Return (x, y) of the center of cell containing provided text 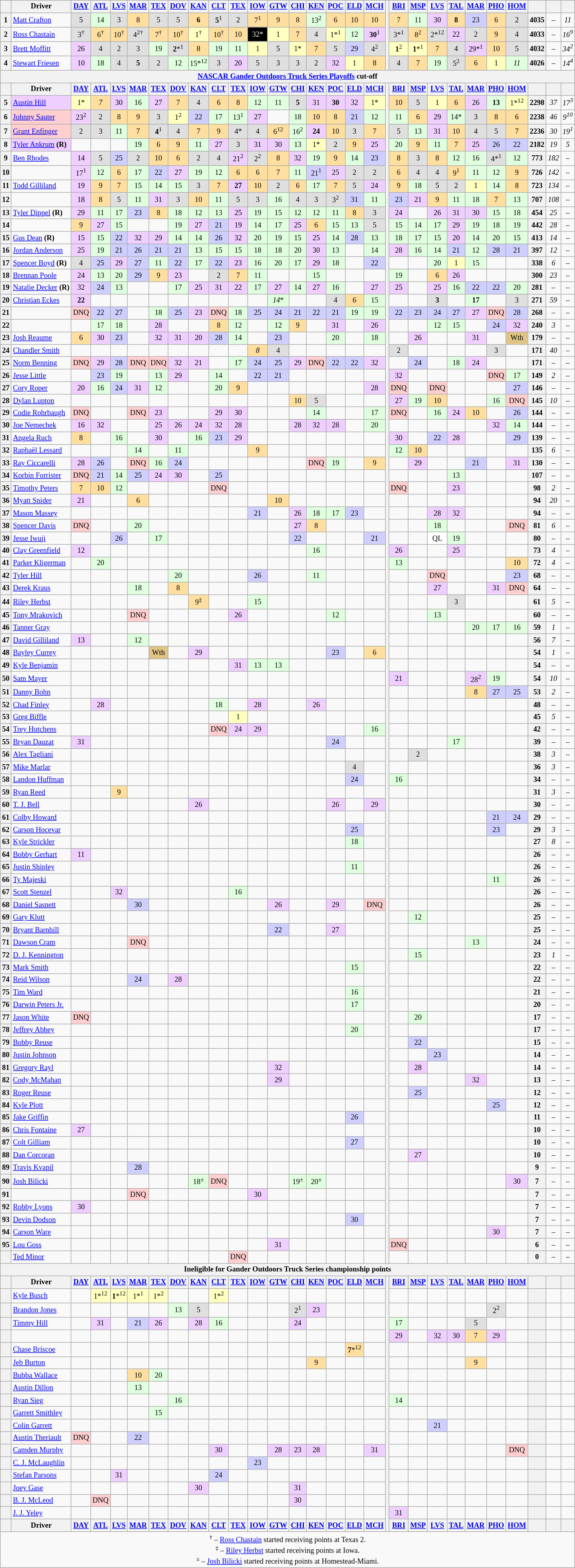
130 (537, 463)
Garrett Smithley (41, 1413)
77 (6, 1018)
271 (537, 300)
Carson Hocevar (41, 830)
Dylan Lupton (41, 401)
Brennan Poole (41, 275)
4026 (537, 63)
2182 (537, 144)
Colt Gilliam (41, 1143)
33 (6, 463)
Greg Biffle (41, 718)
90 (6, 1181)
910 (568, 117)
Ineligible for Gander Outdoors Truck Series championship points (287, 1270)
75 (6, 992)
Tyler Hill (41, 575)
Austin Theriault (41, 1438)
162 (298, 131)
Bobby Gerhart (41, 855)
32* (258, 34)
413 (537, 238)
142 (553, 172)
35 (6, 488)
Joey Gase (41, 1488)
88 (6, 1155)
65 (6, 868)
Dan Corcoran (41, 1155)
Devin Dodson (41, 1220)
169 (568, 34)
C. J. McLaughlin (41, 1463)
Parker Kligerman (41, 564)
4032 (537, 49)
Stefan Parsons (41, 1476)
Trey Hutchens (41, 730)
44 (6, 602)
107 (537, 476)
Ted Minor (41, 1257)
179 (537, 338)
Spencer Boyd (R) (41, 263)
78 (6, 1030)
1† (198, 34)
D. J. Kennington (41, 955)
145 (537, 401)
Riley Herbst (41, 602)
454 (537, 213)
95 (6, 1244)
86 (6, 1130)
442 (537, 225)
6† (101, 34)
79 (6, 1042)
Mark Smith (41, 967)
Ross Chastain (41, 34)
Reid Wilson (41, 980)
57 (6, 767)
Jeb Burton (41, 1362)
Jesse Little (41, 376)
Brandon Jones (41, 1310)
723 (537, 186)
Joe Nemechek (41, 425)
Travis Kvapil (41, 1168)
47 (6, 640)
87 (6, 1143)
Austin Hill (41, 103)
50 (6, 679)
B. J. McLeod (41, 1501)
Jesse Iwuji (41, 538)
Kyle Strickler (41, 842)
J. J. Yeley (41, 1513)
Ryan Reed (41, 793)
Chad Finley (41, 705)
58 (6, 780)
63 (6, 842)
Raphaël Lessard (41, 451)
Sam Mayer (41, 679)
342 (568, 49)
281 (537, 288)
70 (6, 930)
232 (81, 117)
29*1 (476, 49)
3*1 (399, 34)
Roger Reuse (41, 1093)
173 (568, 103)
Timothy Peters (41, 488)
Natalie Decker (R) (41, 288)
Tyler Dippel (R) (41, 213)
211 (316, 172)
2*12 (438, 34)
Alex Tagliani (41, 755)
Kyle Benjamin (41, 665)
Tanner Gray (41, 627)
93 (6, 1220)
Brett Moffitt (41, 49)
7*12 (355, 1349)
66 (6, 880)
Bayley Currey (41, 653)
Bryant Barnhill (41, 930)
Angela Ruch (41, 438)
Bubba Wallace (41, 1375)
Chris Fontaine (41, 1130)
Chase Briscoe (41, 1349)
Stewart Friesen (41, 63)
773 (537, 158)
18± (198, 1181)
T. J. Bell (41, 805)
240 (537, 326)
Camden Murphy (41, 1450)
182 (553, 158)
Josh Reaume (41, 338)
Cody McMahan (41, 1080)
Bryan Dauzat (41, 742)
132 (316, 20)
20± (316, 1181)
Lou Goss (41, 1244)
726 (537, 172)
Tim Ward (41, 992)
Jeffrey Abbey (41, 1030)
9‡ (198, 602)
83 (6, 1093)
Codie Rohrbaugh (41, 413)
Justin Johnson (41, 1055)
338 (537, 263)
42† (138, 34)
Kyle Plott (41, 1105)
4035 (537, 20)
Johnny Sauter (41, 117)
Gregory Rayl (41, 1068)
146 (537, 388)
707 (537, 200)
Clay Greenfield (41, 551)
19± (298, 1181)
0 (537, 1257)
301 (375, 34)
Landon Huffman (41, 780)
282 (476, 679)
55 (6, 742)
Jordan Anderson (41, 251)
89 (6, 1168)
2238 (537, 117)
397 (537, 251)
David Gilliland (41, 640)
Jake Griffin (41, 1117)
191 (568, 131)
Daniel Sasnett (41, 905)
7† (158, 34)
Carson Ware (41, 1232)
Austin Dillon (41, 1388)
Kyle Busch (41, 1296)
Cory Roper (41, 388)
Chandler Smith (41, 350)
Todd Gilliland (41, 186)
NASCAR Gander Outdoors Truck Series Playoffs cut-off (287, 77)
135 (537, 451)
131 (238, 117)
134 (553, 186)
74 (6, 980)
Timmy Hill (41, 1323)
Gus Dean (R) (41, 238)
92 (6, 1207)
Tony Mrakovich (41, 615)
84 (6, 1105)
76 (6, 1005)
139 (537, 438)
15*12 (198, 63)
2236 (537, 131)
62 (6, 830)
Colin Garrett (41, 1426)
Derek Kraus (41, 588)
Scott Stenzel (41, 892)
Darwin Peters Jr. (41, 1005)
43 (6, 588)
Justin Shipley (41, 868)
212 (238, 158)
Korbin Forrister (41, 476)
69 (6, 917)
67 (6, 892)
Bobby Reuse (41, 1042)
268 (537, 313)
49 (6, 665)
Mason Massey (41, 513)
4*1 (496, 158)
85 (6, 1117)
108 (553, 200)
2298 (537, 103)
QL (438, 538)
300 (537, 275)
Ben Rhodes (41, 158)
Norm Benning (41, 363)
Jason White (41, 1018)
4033 (537, 34)
149 (537, 376)
Colby Howard (41, 817)
612 (278, 131)
Ryan Sieg (41, 1400)
4* (238, 131)
Gary Klutt (41, 917)
Spencer Davis (41, 526)
Danny Bohn (41, 692)
2*1 (178, 49)
Ray Ciccarelli (41, 463)
Tyler Ankrum (R) (41, 144)
Josh Bilicki (41, 1181)
Robby Lyons (41, 1207)
Ty Majeski (41, 880)
Mike Marlar (41, 767)
3† (81, 34)
Dawson Cram (41, 943)
Myatt Snider (41, 500)
Matt Crafton (41, 20)
98 (537, 488)
Christian Eckes (41, 300)
Grant Enfinger (41, 131)
